From the cell containing the given text, extract its center point as [x, y] coordinate. 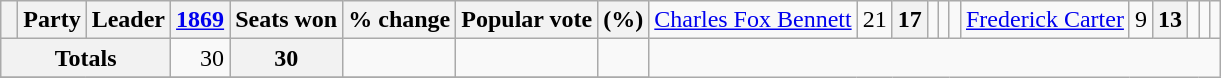
13 [1170, 20]
21 [874, 20]
1869 [200, 20]
Frederick Carter [1044, 20]
Leader [128, 20]
Charles Fox Bennett [753, 20]
17 [910, 20]
% change [400, 20]
Party [52, 20]
Popular vote [527, 20]
Totals [86, 58]
9 [1140, 20]
(%) [624, 20]
Seats won [286, 20]
